Pinpoint the cell where the given text exists, returning its [X, Y] midpoint coordinate. 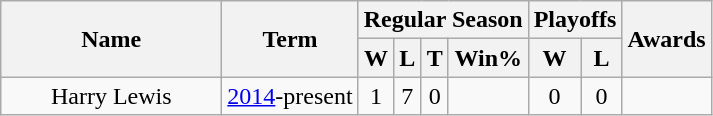
T [434, 58]
Win% [488, 58]
Awards [666, 39]
Term [290, 39]
2014-present [290, 96]
Name [112, 39]
1 [376, 96]
Regular Season [443, 20]
7 [408, 96]
Harry Lewis [112, 96]
Playoffs [575, 20]
